Provide the (x, y) coordinate of the cell's center where the given text is located.  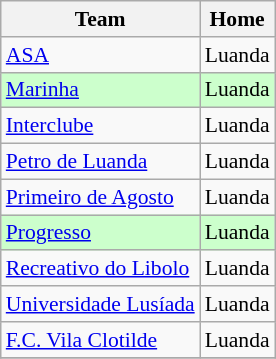
Marinha (100, 90)
Recreativo do Libolo (100, 269)
Universidade Lusíada (100, 304)
Petro de Luanda (100, 162)
Primeiro de Agosto (100, 197)
ASA (100, 55)
Interclube (100, 126)
Team (100, 19)
Home (238, 19)
F.C. Vila Clotilde (100, 340)
Progresso (100, 233)
